Extract the [x, y] coordinate from the center of the cell holding the provided text.  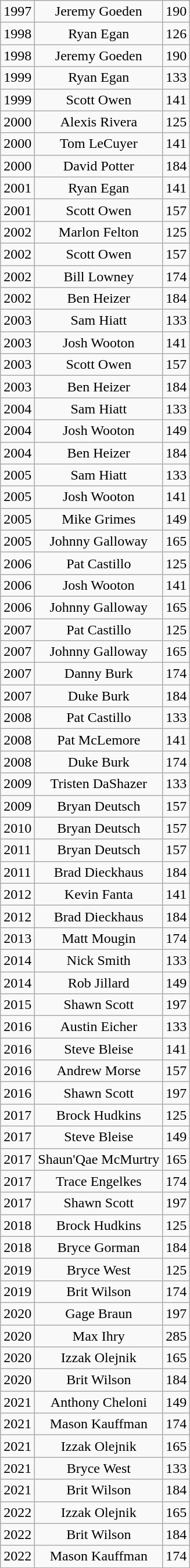
Rob Jillard [99, 983]
Marlon Felton [99, 232]
Shaun'Qae McMurtry [99, 1159]
Mike Grimes [99, 519]
1997 [17, 12]
Trace Engelkes [99, 1181]
Danny Burk [99, 674]
Max Ihry [99, 1335]
Pat McLemore [99, 740]
Bill Lowney [99, 277]
126 [177, 34]
2013 [17, 938]
2015 [17, 1005]
Nick Smith [99, 960]
2010 [17, 828]
Austin Eicher [99, 1027]
Gage Braun [99, 1313]
Kevin Fanta [99, 894]
David Potter [99, 166]
Tristen DaShazer [99, 784]
285 [177, 1335]
Andrew Morse [99, 1071]
Matt Mougin [99, 938]
Anthony Cheloni [99, 1402]
Alexis Rivera [99, 122]
Bryce Gorman [99, 1247]
Tom LeCuyer [99, 144]
